Capture the cell that displays the provided text and extract its [x, y] central coordinate. 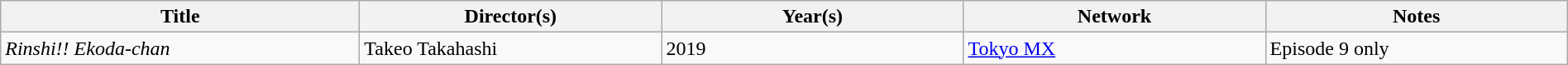
Network [1115, 17]
Rinshi!! Ekoda-chan [180, 48]
Title [180, 17]
Year(s) [812, 17]
Notes [1416, 17]
Episode 9 only [1416, 48]
Director(s) [511, 17]
2019 [812, 48]
Takeo Takahashi [511, 48]
Tokyo MX [1115, 48]
